From the cell containing the given text, extract its center point as [x, y] coordinate. 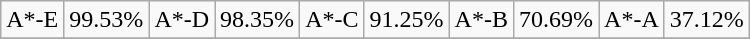
37.12% [706, 20]
A*-E [32, 20]
A*-C [332, 20]
A*-B [481, 20]
91.25% [406, 20]
A*-A [632, 20]
70.69% [556, 20]
A*-D [182, 20]
98.35% [258, 20]
99.53% [106, 20]
